Return [X, Y] of the center of cell containing provided text 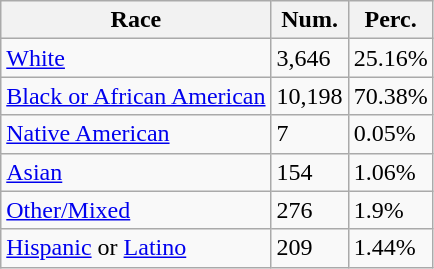
70.38% [390, 96]
10,198 [310, 96]
154 [310, 172]
25.16% [390, 58]
3,646 [310, 58]
Native American [136, 134]
Hispanic or Latino [136, 248]
1.44% [390, 248]
White [136, 58]
276 [310, 210]
Black or African American [136, 96]
Perc. [390, 20]
Num. [310, 20]
7 [310, 134]
1.9% [390, 210]
Other/Mixed [136, 210]
Asian [136, 172]
0.05% [390, 134]
209 [310, 248]
1.06% [390, 172]
Race [136, 20]
